Return the [X, Y] coordinate for the center point of the cell that contains the specified text.  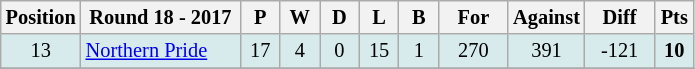
Against [546, 17]
Position [41, 17]
For [474, 17]
15 [379, 51]
Diff [620, 17]
L [379, 17]
10 [674, 51]
Pts [674, 17]
270 [474, 51]
13 [41, 51]
4 [300, 51]
Northern Pride [161, 51]
17 [260, 51]
1 [419, 51]
D [340, 17]
391 [546, 51]
W [300, 17]
Round 18 - 2017 [161, 17]
P [260, 17]
B [419, 17]
0 [340, 51]
-121 [620, 51]
